Output the [x, y] coordinate of the center of the cell containing the given text.  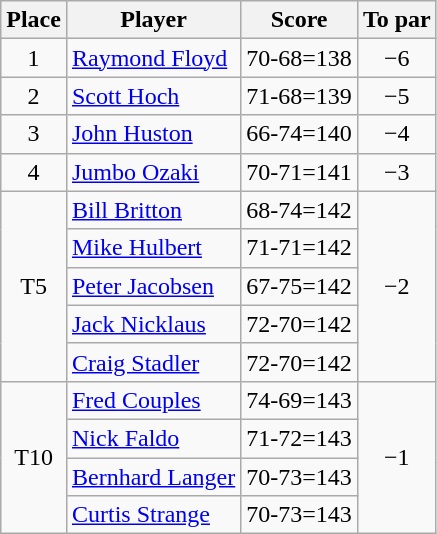
2 [34, 96]
Craig Stadler [153, 362]
71-72=143 [300, 438]
Fred Couples [153, 400]
1 [34, 58]
68-74=142 [300, 210]
To par [396, 20]
Bill Britton [153, 210]
Jack Nicklaus [153, 324]
T5 [34, 286]
John Huston [153, 134]
71-71=142 [300, 248]
Peter Jacobsen [153, 286]
Mike Hulbert [153, 248]
70-71=141 [300, 172]
−4 [396, 134]
−3 [396, 172]
T10 [34, 457]
3 [34, 134]
Raymond Floyd [153, 58]
Curtis Strange [153, 515]
67-75=142 [300, 286]
Score [300, 20]
−5 [396, 96]
4 [34, 172]
66-74=140 [300, 134]
Nick Faldo [153, 438]
−6 [396, 58]
−2 [396, 286]
Jumbo Ozaki [153, 172]
Player [153, 20]
Scott Hoch [153, 96]
74-69=143 [300, 400]
71-68=139 [300, 96]
70-68=138 [300, 58]
−1 [396, 457]
Place [34, 20]
Bernhard Langer [153, 477]
